Search for the cell housing the specified text and yield its (x, y) center coordinate. 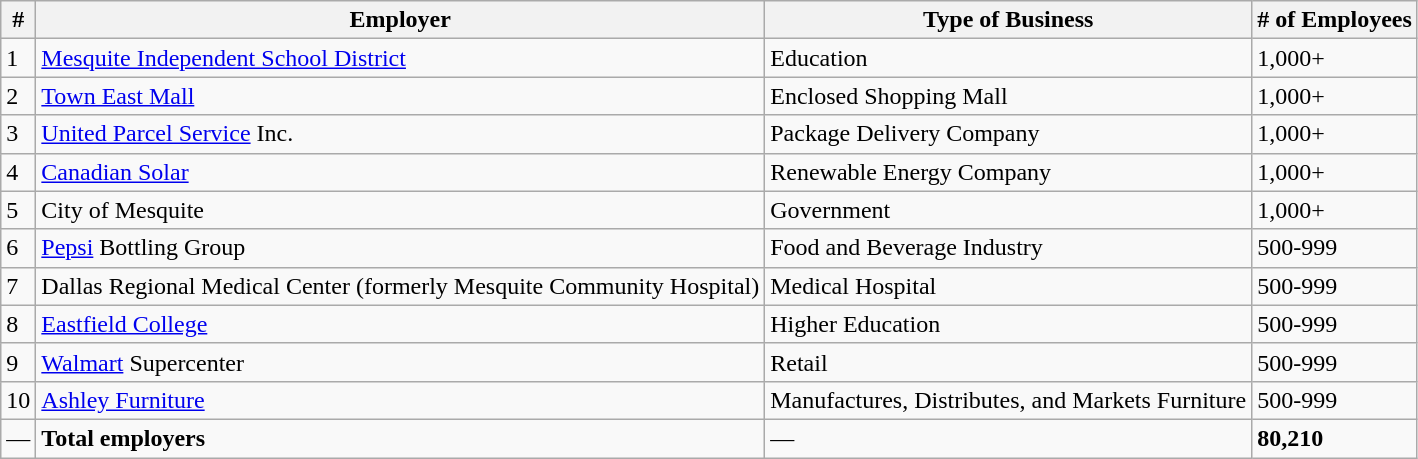
Eastfield College (400, 324)
City of Mesquite (400, 210)
# (18, 20)
Food and Beverage Industry (1008, 248)
Type of Business (1008, 20)
Higher Education (1008, 324)
9 (18, 362)
Total employers (400, 438)
Walmart Supercenter (400, 362)
10 (18, 400)
8 (18, 324)
80,210 (1335, 438)
7 (18, 286)
Employer (400, 20)
4 (18, 172)
# of Employees (1335, 20)
Mesquite Independent School District (400, 58)
Pepsi Bottling Group (400, 248)
6 (18, 248)
Ashley Furniture (400, 400)
2 (18, 96)
Retail (1008, 362)
1 (18, 58)
United Parcel Service Inc. (400, 134)
3 (18, 134)
5 (18, 210)
Package Delivery Company (1008, 134)
Dallas Regional Medical Center (formerly Mesquite Community Hospital) (400, 286)
Education (1008, 58)
Government (1008, 210)
Enclosed Shopping Mall (1008, 96)
Manufactures, Distributes, and Markets Furniture (1008, 400)
Canadian Solar (400, 172)
Medical Hospital (1008, 286)
Renewable Energy Company (1008, 172)
Town East Mall (400, 96)
